Detect which cell encompasses the target text, then output its (X, Y) center coordinate. 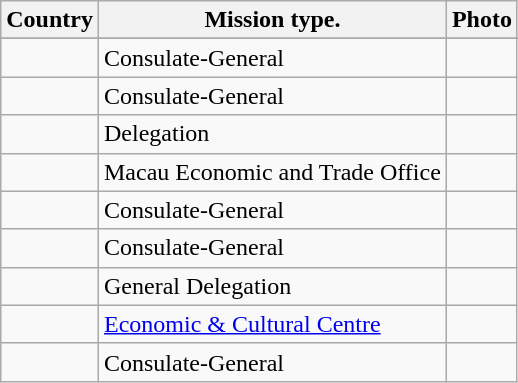
General Delegation (272, 286)
Economic & Cultural Centre (272, 324)
Delegation (272, 134)
Photo (482, 20)
Mission type. (272, 20)
Macau Economic and Trade Office (272, 172)
Country (50, 20)
